Determine the (x, y) coordinate at the center of the cell enclosing the given text.  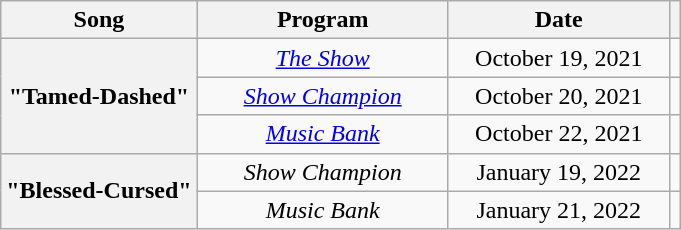
January 21, 2022 (558, 210)
The Show (322, 58)
October 19, 2021 (558, 58)
Date (558, 20)
"Blessed-Cursed" (99, 191)
October 22, 2021 (558, 134)
Song (99, 20)
January 19, 2022 (558, 172)
"Tamed-Dashed" (99, 96)
Program (322, 20)
October 20, 2021 (558, 96)
